Search for the cell housing the specified text and yield its (x, y) center coordinate. 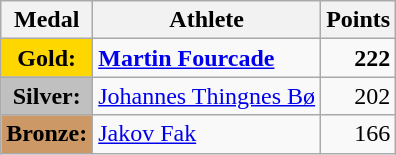
Johannes Thingnes Bø (207, 96)
202 (358, 96)
Points (358, 20)
Athlete (207, 20)
222 (358, 58)
Silver: (47, 96)
Martin Fourcade (207, 58)
166 (358, 134)
Medal (47, 20)
Bronze: (47, 134)
Gold: (47, 58)
Jakov Fak (207, 134)
